From the cell containing the given text, extract its center point as (x, y) coordinate. 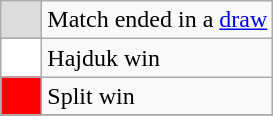
Split win (158, 96)
Hajduk win (158, 58)
Match ended in a draw (158, 20)
